Pinpoint the cell where the given text exists, returning its (x, y) midpoint coordinate. 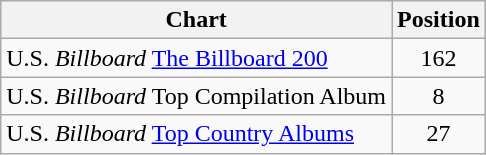
U.S. Billboard Top Country Albums (196, 134)
U.S. Billboard Top Compilation Album (196, 96)
8 (439, 96)
Position (439, 20)
27 (439, 134)
162 (439, 58)
Chart (196, 20)
U.S. Billboard The Billboard 200 (196, 58)
